Pinpoint the cell where the given text exists, returning its (X, Y) midpoint coordinate. 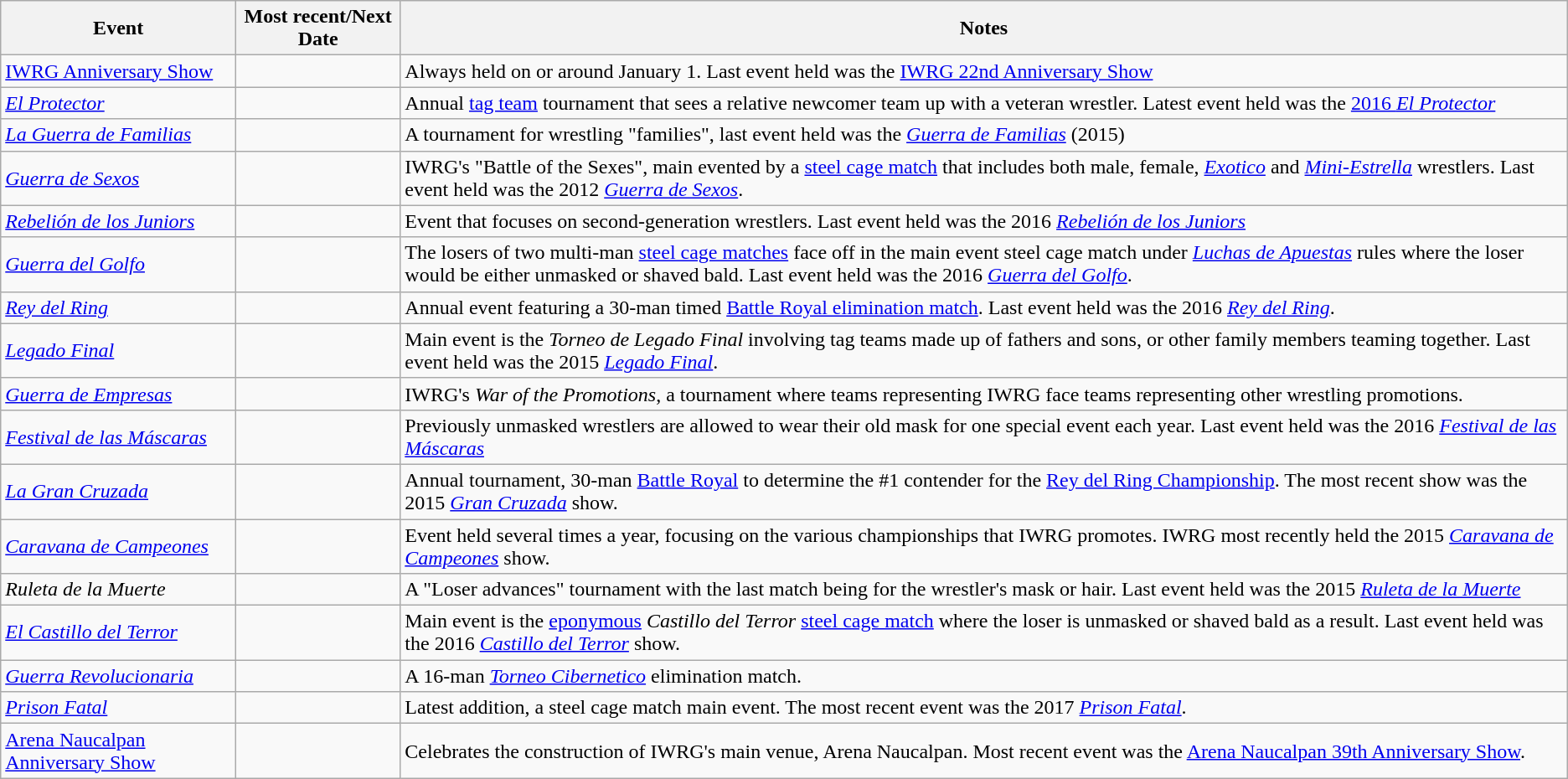
La Guerra de Familias (119, 135)
La Gran Cruzada (119, 491)
Rebelión de los Juniors (119, 221)
Latest addition, a steel cage match main event. The most recent event was the 2017 Prison Fatal. (983, 708)
IWRG Anniversary Show (119, 71)
A 16-man Torneo Cibernetico elimination match. (983, 676)
Ruleta de la Muerte (119, 590)
Festival de las Máscaras (119, 437)
Rey del Ring (119, 307)
Guerra del Golfo (119, 265)
Event (119, 28)
El Castillo del Terror (119, 633)
Guerra de Empresas (119, 394)
Annual event featuring a 30-man timed Battle Royal elimination match. Last event held was the 2016 Rey del Ring. (983, 307)
Notes (983, 28)
El Protector (119, 103)
Legado Final (119, 350)
Always held on or around January 1. Last event held was the IWRG 22nd Anniversary Show (983, 71)
Caravana de Campeones (119, 546)
Event that focuses on second-generation wrestlers. Last event held was the 2016 Rebelión de los Juniors (983, 221)
Arena Naucalpan Anniversary Show (119, 751)
Annual tag team tournament that sees a relative newcomer team up with a veteran wrestler. Latest event held was the 2016 El Protector (983, 103)
Guerra Revolucionaria (119, 676)
Guerra de Sexos (119, 178)
A tournament for wrestling "families", last event held was the Guerra de Familias (2015) (983, 135)
Prison Fatal (119, 708)
A "Loser advances" tournament with the last match being for the wrestler's mask or hair. Last event held was the 2015 Ruleta de la Muerte (983, 590)
Most recent/Next Date (318, 28)
Celebrates the construction of IWRG's main venue, Arena Naucalpan. Most recent event was the Arena Naucalpan 39th Anniversary Show. (983, 751)
IWRG's War of the Promotions, a tournament where teams representing IWRG face teams representing other wrestling promotions. (983, 394)
